Pinpoint the cell where the given text exists, returning its (x, y) midpoint coordinate. 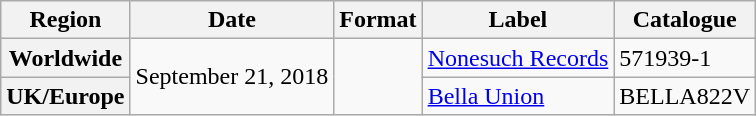
UK/Europe (66, 96)
Worldwide (66, 58)
BELLA822V (685, 96)
Label (518, 20)
Region (66, 20)
Catalogue (685, 20)
September 21, 2018 (232, 77)
Nonesuch Records (518, 58)
571939-1 (685, 58)
Date (232, 20)
Bella Union (518, 96)
Format (378, 20)
